Extract the [x, y] coordinate from the center of the cell holding the provided text.  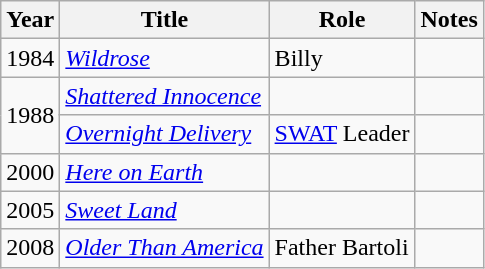
Title [164, 20]
Older Than America [164, 248]
Billy [342, 58]
Sweet Land [164, 210]
2005 [30, 210]
Shattered Innocence [164, 96]
1988 [30, 115]
Here on Earth [164, 172]
2000 [30, 172]
Overnight Delivery [164, 134]
1984 [30, 58]
Year [30, 20]
Wildrose [164, 58]
Notes [449, 20]
Father Bartoli [342, 248]
SWAT Leader [342, 134]
Role [342, 20]
2008 [30, 248]
